Detect which cell encompasses the target text, then output its (X, Y) center coordinate. 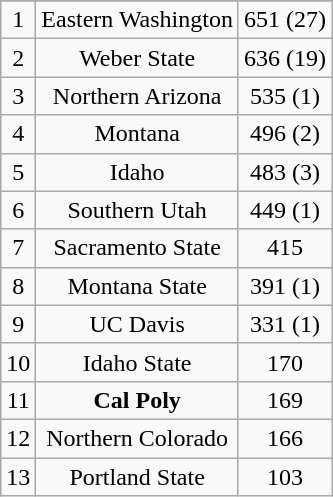
449 (1) (284, 210)
Northern Colorado (138, 438)
2 (18, 58)
6 (18, 210)
Southern Utah (138, 210)
535 (1) (284, 96)
9 (18, 324)
7 (18, 248)
Northern Arizona (138, 96)
103 (284, 477)
166 (284, 438)
331 (1) (284, 324)
10 (18, 362)
12 (18, 438)
Idaho (138, 172)
1 (18, 20)
496 (2) (284, 134)
UC Davis (138, 324)
Montana State (138, 286)
483 (3) (284, 172)
3 (18, 96)
391 (1) (284, 286)
636 (19) (284, 58)
Montana (138, 134)
4 (18, 134)
13 (18, 477)
651 (27) (284, 20)
Eastern Washington (138, 20)
Weber State (138, 58)
Idaho State (138, 362)
415 (284, 248)
8 (18, 286)
Sacramento State (138, 248)
Portland State (138, 477)
11 (18, 400)
Cal Poly (138, 400)
169 (284, 400)
170 (284, 362)
5 (18, 172)
